Provide the (x, y) coordinate of the cell's center where the given text is located.  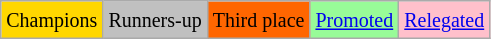
Relegated (444, 20)
Third place (258, 20)
Promoted (354, 20)
Champions (52, 20)
Runners-up (155, 20)
